Return (X, Y) of the center of cell containing provided text 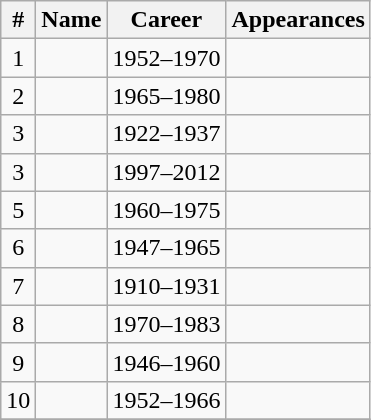
Name (72, 20)
10 (18, 400)
6 (18, 248)
1910–1931 (166, 286)
1952–1970 (166, 58)
1952–1966 (166, 400)
7 (18, 286)
1965–1980 (166, 96)
1 (18, 58)
Career (166, 20)
1970–1983 (166, 324)
Appearances (298, 20)
2 (18, 96)
1997–2012 (166, 172)
9 (18, 362)
1946–1960 (166, 362)
8 (18, 324)
1947–1965 (166, 248)
5 (18, 210)
1922–1937 (166, 134)
1960–1975 (166, 210)
# (18, 20)
